Find where the given text appears and provide that cell's center as (X, Y) coordinate. 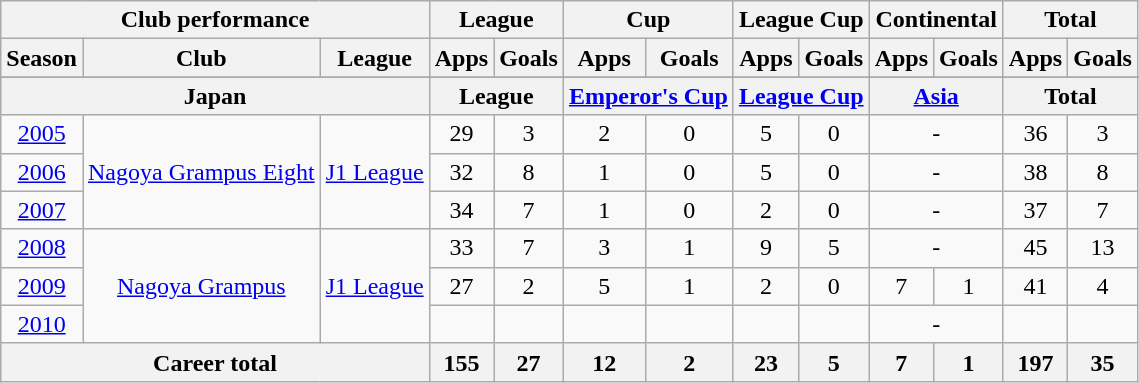
37 (1035, 210)
Club performance (215, 20)
Emperor's Cup (648, 96)
197 (1035, 362)
9 (766, 248)
36 (1035, 134)
2006 (42, 172)
Nagoya Grampus (201, 286)
2005 (42, 134)
45 (1035, 248)
2010 (42, 324)
32 (461, 172)
Japan (215, 96)
41 (1035, 286)
Season (42, 58)
Career total (215, 362)
Nagoya Grampus Eight (201, 172)
12 (604, 362)
38 (1035, 172)
2008 (42, 248)
23 (766, 362)
35 (1103, 362)
2007 (42, 210)
Continental (936, 20)
33 (461, 248)
Club (201, 58)
34 (461, 210)
Cup (648, 20)
2009 (42, 286)
4 (1103, 286)
13 (1103, 248)
Asia (936, 96)
155 (461, 362)
29 (461, 134)
